Provide the [X, Y] coordinate of the cell's center where the given text is located.  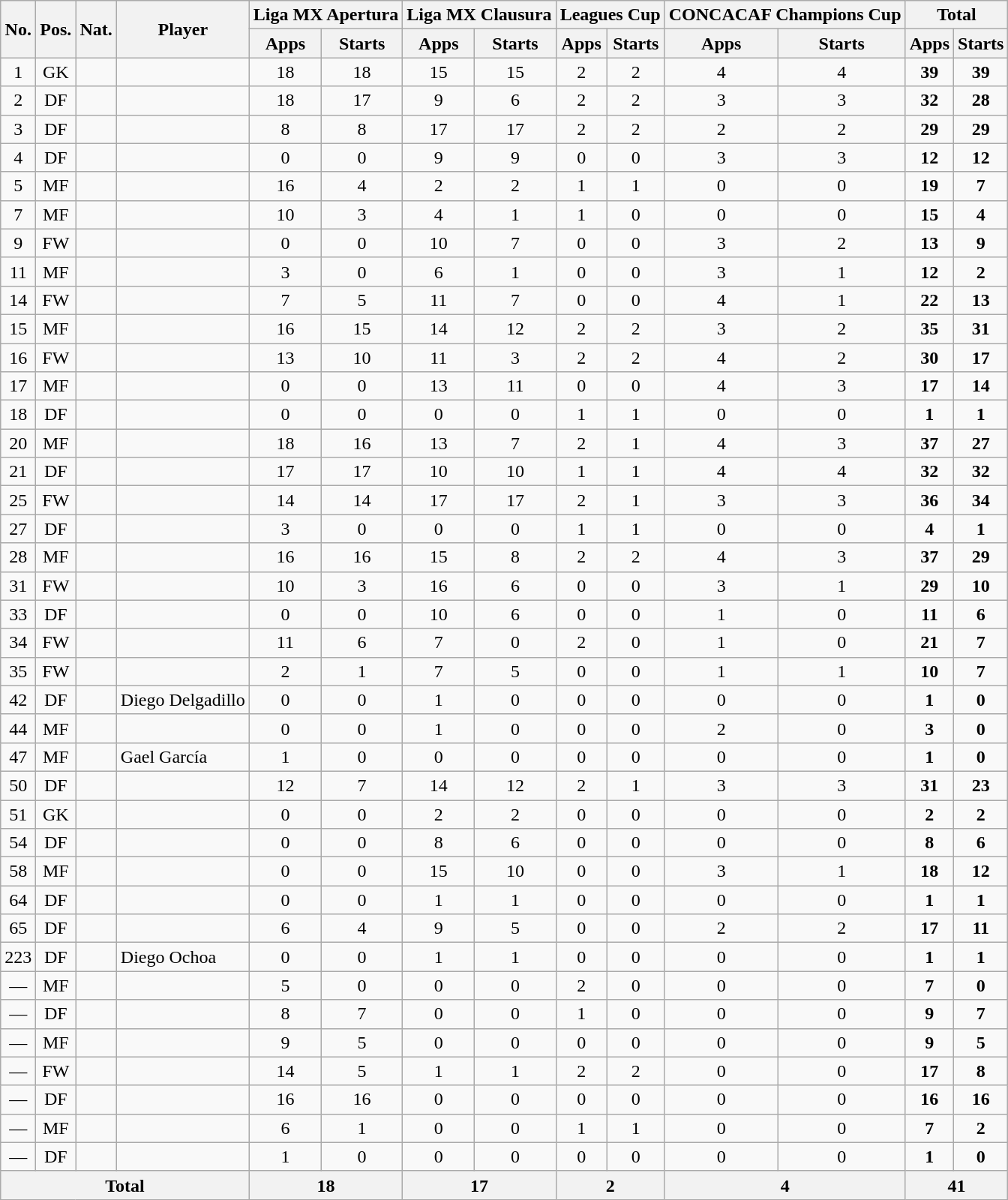
44 [18, 728]
No. [18, 29]
19 [929, 186]
20 [18, 443]
CONCACAF Champions Cup [784, 15]
51 [18, 814]
Liga MX Apertura [325, 15]
Pos. [55, 29]
33 [18, 614]
Nat. [96, 29]
Player [183, 29]
41 [957, 1185]
64 [18, 900]
42 [18, 700]
Diego Ochoa [183, 957]
23 [981, 785]
54 [18, 843]
30 [929, 358]
Gael García [183, 757]
65 [18, 928]
223 [18, 957]
22 [929, 300]
47 [18, 757]
Liga MX Clausura [479, 15]
Diego Delgadillo [183, 700]
58 [18, 871]
50 [18, 785]
25 [18, 500]
36 [929, 500]
Leagues Cup [610, 15]
